Provide the (x, y) coordinate of the cell's center where the given text is located.  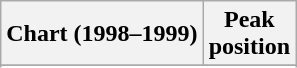
Peakposition (249, 34)
Chart (1998–1999) (102, 34)
